Capture the cell that displays the provided text and extract its [x, y] central coordinate. 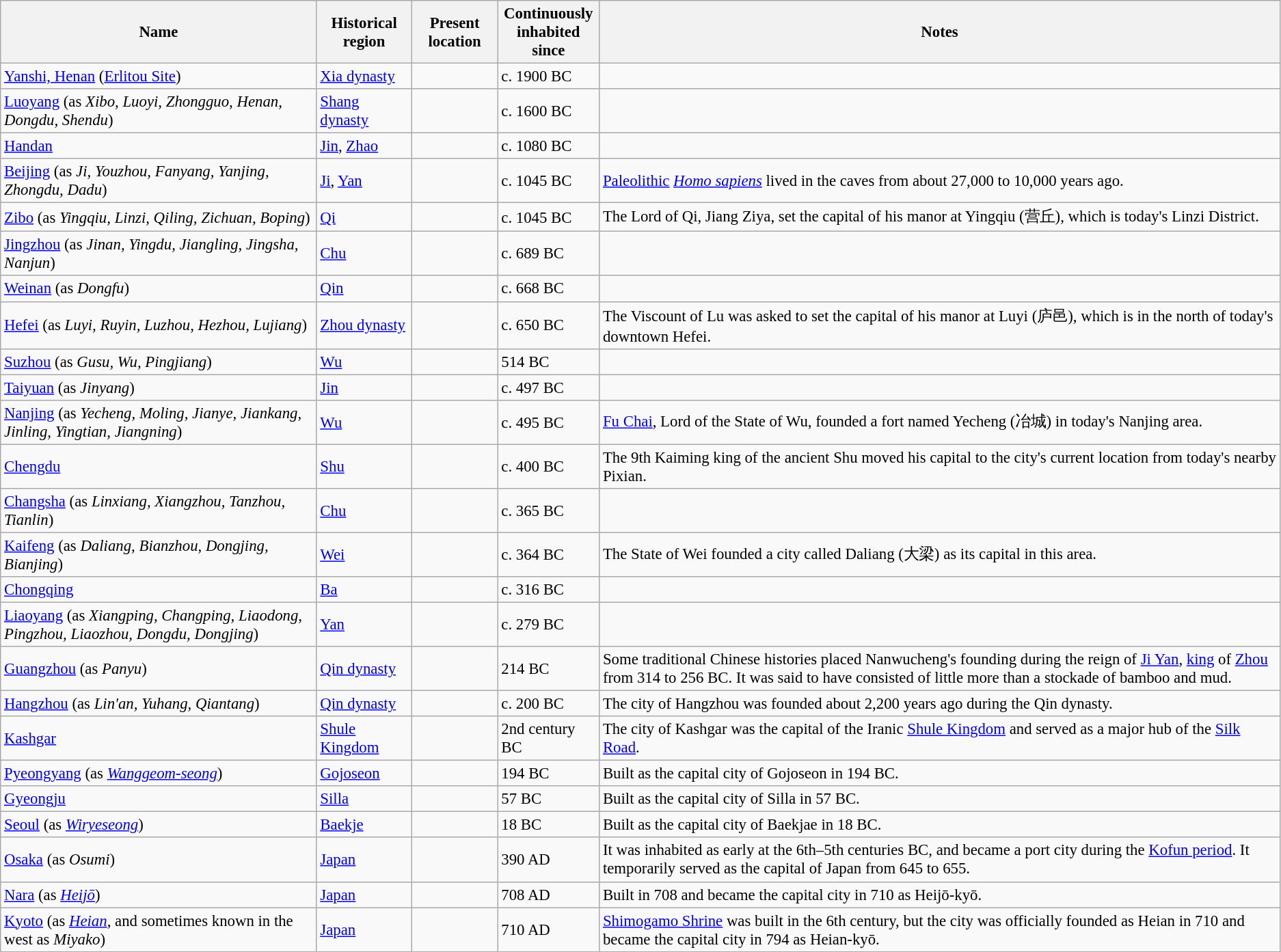
Yanshi, Henan (Erlitou Site) [159, 77]
514 BC [548, 362]
Silla [364, 799]
c. 364 BC [548, 555]
Shang dynasty [364, 111]
Shu [364, 466]
c. 365 BC [548, 511]
c. 495 BC [548, 422]
Chongqing [159, 590]
Zibo (as Yingqiu, Linzi, Qiling, Zichuan, Boping) [159, 217]
c. 1600 BC [548, 111]
Nanjing (as Yecheng, Moling, Jianye, Jiankang, Jinling, Yingtian, Jiangning) [159, 422]
Hangzhou (as Lin'an, Yuhang, Qiantang) [159, 704]
Jin, Zhao [364, 146]
Built as the capital city of Baekjae in 18 BC. [940, 825]
708 AD [548, 895]
c. 400 BC [548, 466]
The city of Hangzhou was founded about 2,200 years ago during the Qin dynasty. [940, 704]
214 BC [548, 668]
c. 1080 BC [548, 146]
Shule Kingdom [364, 738]
Taiyuan (as Jinyang) [159, 387]
Paleolithic Homo sapiens lived in the caves from about 27,000 to 10,000 years ago. [940, 180]
c. 497 BC [548, 387]
Changsha (as Linxiang, Xiangzhou, Tanzhou, Tianlin) [159, 511]
Zhou dynasty [364, 325]
Jin [364, 387]
Nara (as Heijō) [159, 895]
The city of Kashgar was the capital of the Iranic Shule Kingdom and served as a major hub of the Silk Road. [940, 738]
Gojoseon [364, 774]
Chengdu [159, 466]
Shimogamo Shrine was built in the 6th century, but the city was officially founded as Heian in 710 and became the capital city in 794 as Heian-kyō. [940, 929]
194 BC [548, 774]
Seoul (as Wiryeseong) [159, 825]
Weinan (as Dongfu) [159, 289]
Continuouslyinhabited since [548, 32]
Beijing (as Ji, Youzhou, Fanyang, Yanjing, Zhongdu, Dadu) [159, 180]
Kashgar [159, 738]
390 AD [548, 860]
Present location [455, 32]
The 9th Kaiming king of the ancient Shu moved his capital to the city's current location from today's nearby Pixian. [940, 466]
Name [159, 32]
Historical region [364, 32]
Jingzhou (as Jinan, Yingdu, Jiangling, Jingsha, Nanjun) [159, 254]
Yan [364, 625]
Handan [159, 146]
Ji, Yan [364, 180]
Hefei (as Luyi, Ruyin, Luzhou, Hezhou, Lujiang) [159, 325]
57 BC [548, 799]
The Viscount of Lu was asked to set the capital of his manor at Luyi (庐邑), which is in the north of today's downtown Hefei. [940, 325]
c. 650 BC [548, 325]
c. 279 BC [548, 625]
Qin [364, 289]
Osaka (as Osumi) [159, 860]
Notes [940, 32]
c. 689 BC [548, 254]
710 AD [548, 929]
Kaifeng (as Daliang, Bianzhou, Dongjing, Bianjing) [159, 555]
Wei [364, 555]
c. 668 BC [548, 289]
Qi [364, 217]
Ba [364, 590]
Built as the capital city of Gojoseon in 194 BC. [940, 774]
Pyeongyang (as Wanggeom-seong) [159, 774]
Built in 708 and became the capital city in 710 as Heijō-kyō. [940, 895]
Liaoyang (as Xiangping, Changping, Liaodong, Pingzhou, Liaozhou, Dongdu, Dongjing) [159, 625]
Baekje [364, 825]
c. 200 BC [548, 704]
Luoyang (as Xibo, Luoyi, Zhongguo, Henan, Dongdu, Shendu) [159, 111]
The Lord of Qi, Jiang Ziya, set the capital of his manor at Yingqiu (营丘), which is today's Linzi District. [940, 217]
Gyeongju [159, 799]
18 BC [548, 825]
The State of Wei founded a city called Daliang (大梁) as its capital in this area. [940, 555]
Xia dynasty [364, 77]
Suzhou (as Gusu, Wu, Pingjiang) [159, 362]
c. 1900 BC [548, 77]
2nd century BC [548, 738]
Kyoto (as Heian, and sometimes known in the west as Miyako) [159, 929]
Guangzhou (as Panyu) [159, 668]
Fu Chai, Lord of the State of Wu, founded a fort named Yecheng (冶城) in today's Nanjing area. [940, 422]
c. 316 BC [548, 590]
Built as the capital city of Silla in 57 BC. [940, 799]
